Capture the cell that displays the provided text and extract its (x, y) central coordinate. 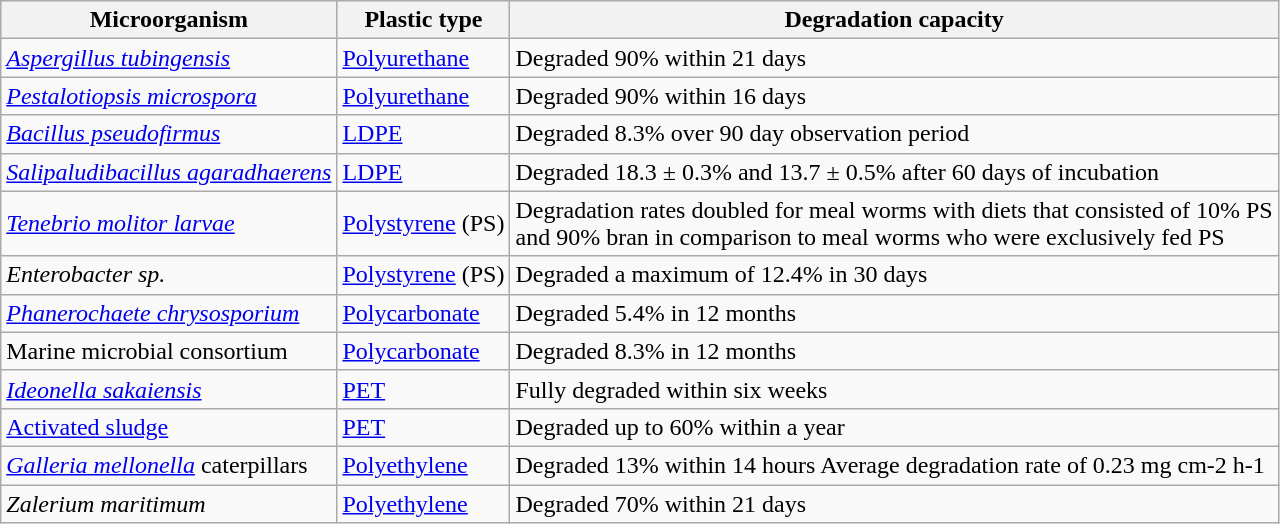
Degradation capacity (894, 20)
Pestalotiopsis microspora (169, 96)
Degradation rates doubled for meal worms with diets that consisted of 10% PSand 90% bran in comparison to meal worms who were exclusively fed PS (894, 224)
Microorganism (169, 20)
Degraded 90% within 21 days (894, 58)
Degraded a maximum of 12.4% in 30 days (894, 275)
Marine microbial consortium (169, 351)
Degraded 5.4% in 12 months (894, 313)
Degraded 18.3 ± 0.3% and 13.7 ± 0.5% after 60 days of incubation (894, 172)
Bacillus pseudofirmus (169, 134)
Salipaludibacillus agaradhaerens (169, 172)
Degraded 13% within 14 hours Average degradation rate of 0.23 mg cm-2 h-1 (894, 465)
Phanerochaete chrysosporium (169, 313)
Degraded up to 60% within a year (894, 427)
Fully degraded within six weeks (894, 389)
Tenebrio molitor larvae (169, 224)
Zalerium maritimum (169, 503)
Aspergillus tubingensis (169, 58)
Degraded 8.3% in 12 months (894, 351)
Degraded 70% within 21 days (894, 503)
Ideonella sakaiensis (169, 389)
Degraded 90% within 16 days (894, 96)
Activated sludge (169, 427)
Degraded 8.3% over 90 day observation period (894, 134)
Galleria mellonella caterpillars (169, 465)
Enterobacter sp. (169, 275)
Plastic type (424, 20)
